Detect which cell encompasses the target text, then output its [x, y] center coordinate. 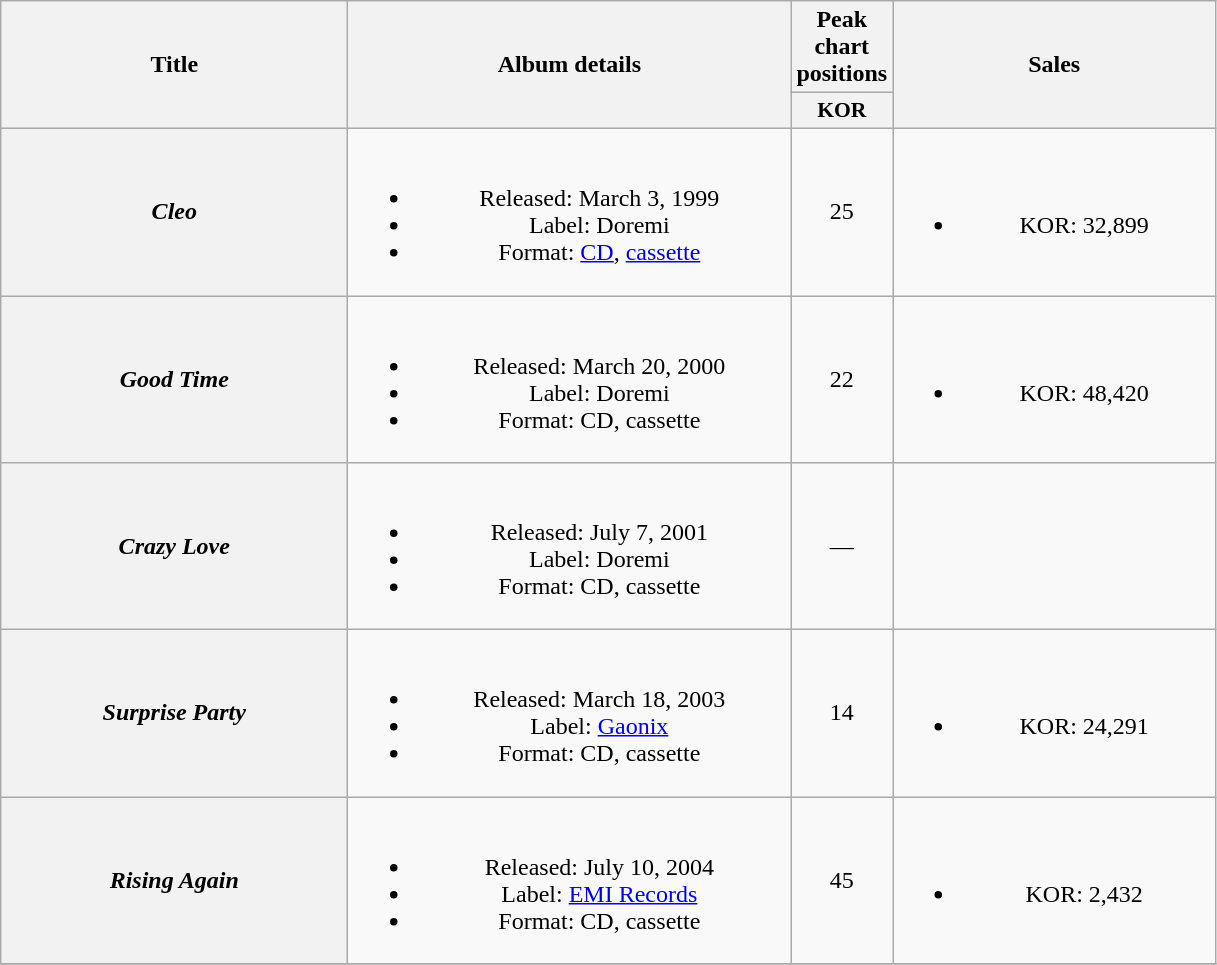
Peak chart positions [842, 47]
Released: March 20, 2000Label: DoremiFormat: CD, cassette [570, 380]
Released: March 18, 2003Label: GaonixFormat: CD, cassette [570, 714]
Sales [1054, 65]
KOR: 2,432 [1054, 880]
Crazy Love [174, 546]
KOR [842, 111]
KOR: 24,291 [1054, 714]
Rising Again [174, 880]
Released: July 7, 2001Label: DoremiFormat: CD, cassette [570, 546]
14 [842, 714]
22 [842, 380]
Title [174, 65]
45 [842, 880]
Album details [570, 65]
Cleo [174, 212]
KOR: 32,899 [1054, 212]
25 [842, 212]
Surprise Party [174, 714]
KOR: 48,420 [1054, 380]
Released: July 10, 2004Label: EMI RecordsFormat: CD, cassette [570, 880]
— [842, 546]
Good Time [174, 380]
Released: March 3, 1999Label: DoremiFormat: CD, cassette [570, 212]
